Determine the (X, Y) coordinate at the center of the cell enclosing the given text.  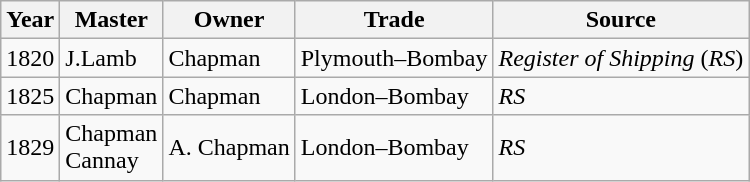
J.Lamb (112, 58)
1829 (30, 148)
Register of Shipping (RS) (621, 58)
Trade (394, 20)
Plymouth–Bombay (394, 58)
A. Chapman (229, 148)
1825 (30, 96)
Year (30, 20)
Owner (229, 20)
ChapmanCannay (112, 148)
Master (112, 20)
1820 (30, 58)
Source (621, 20)
